From the cell containing the given text, extract its center point as (x, y) coordinate. 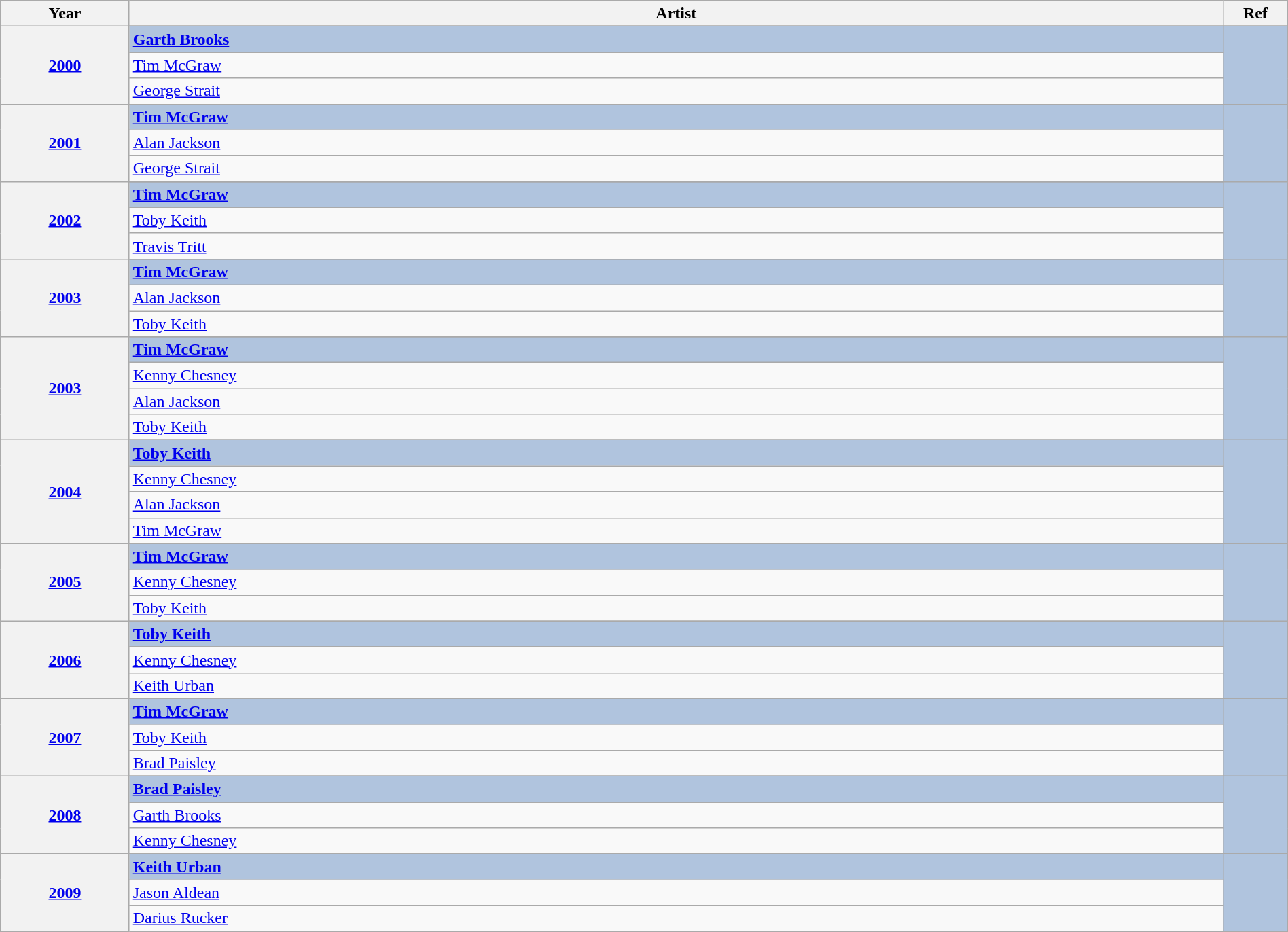
2009 (65, 893)
2005 (65, 582)
Ref (1255, 14)
2002 (65, 220)
2007 (65, 737)
Darius Rucker (676, 918)
2006 (65, 660)
Travis Tritt (676, 246)
2004 (65, 492)
Jason Aldean (676, 893)
Year (65, 14)
Artist (676, 14)
2000 (65, 65)
2008 (65, 815)
2001 (65, 143)
